Find where the given text appears and provide that cell's center as [x, y] coordinate. 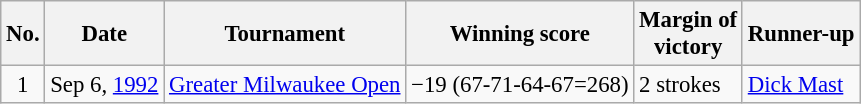
Greater Milwaukee Open [285, 85]
Winning score [520, 34]
Tournament [285, 34]
Runner-up [800, 34]
Dick Mast [800, 85]
1 [23, 85]
No. [23, 34]
Date [104, 34]
−19 (67-71-64-67=268) [520, 85]
2 strokes [688, 85]
Margin ofvictory [688, 34]
Sep 6, 1992 [104, 85]
